Capture the cell that displays the provided text and extract its [x, y] central coordinate. 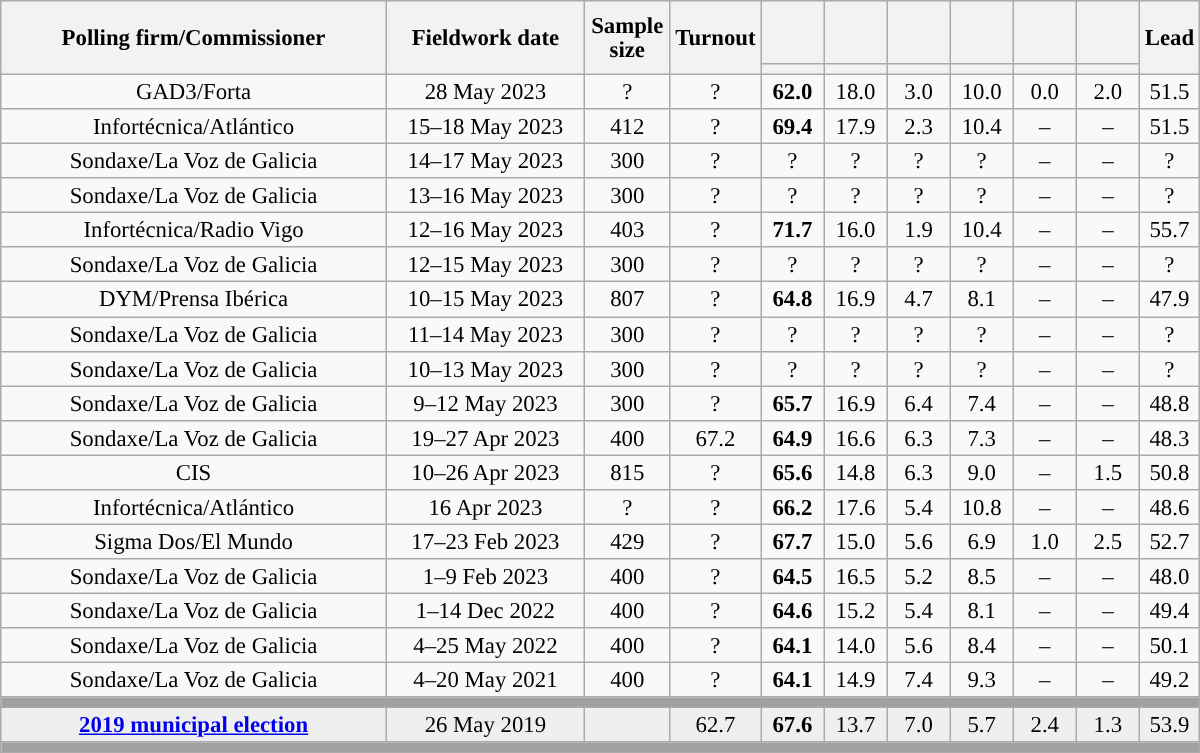
64.5 [792, 576]
2.3 [918, 126]
10–26 Apr 2023 [485, 472]
2.4 [1044, 726]
Lead [1169, 38]
Fieldwork date [485, 38]
18.0 [856, 92]
9.0 [982, 472]
49.2 [1169, 680]
50.8 [1169, 472]
17.9 [856, 126]
9.3 [982, 680]
1.5 [1108, 472]
15–18 May 2023 [485, 126]
Infortécnica/Radio Vigo [194, 230]
8.4 [982, 646]
403 [627, 230]
17–23 Feb 2023 [485, 542]
429 [627, 542]
1.3 [1108, 726]
11–14 May 2023 [485, 334]
14–17 May 2023 [485, 162]
13–16 May 2023 [485, 196]
14.9 [856, 680]
14.8 [856, 472]
47.9 [1169, 300]
10–13 May 2023 [485, 368]
10–15 May 2023 [485, 300]
16.0 [856, 230]
65.6 [792, 472]
67.6 [792, 726]
67.2 [716, 438]
4–20 May 2021 [485, 680]
48.8 [1169, 404]
Polling firm/Commissioner [194, 38]
48.0 [1169, 576]
12–16 May 2023 [485, 230]
67.7 [792, 542]
65.7 [792, 404]
GAD3/Forta [194, 92]
10.0 [982, 92]
Sigma Dos/El Mundo [194, 542]
15.0 [856, 542]
7.0 [918, 726]
16.6 [856, 438]
14.0 [856, 646]
5.2 [918, 576]
16 Apr 2023 [485, 508]
1.0 [1044, 542]
2019 municipal election [194, 726]
16.5 [856, 576]
6.9 [982, 542]
19–27 Apr 2023 [485, 438]
815 [627, 472]
66.2 [792, 508]
CIS [194, 472]
4–25 May 2022 [485, 646]
Turnout [716, 38]
6.4 [918, 404]
Sample size [627, 38]
807 [627, 300]
69.4 [792, 126]
9–12 May 2023 [485, 404]
5.7 [982, 726]
71.7 [792, 230]
28 May 2023 [485, 92]
64.9 [792, 438]
10.8 [982, 508]
48.6 [1169, 508]
55.7 [1169, 230]
412 [627, 126]
26 May 2019 [485, 726]
62.0 [792, 92]
62.7 [716, 726]
8.5 [982, 576]
52.7 [1169, 542]
4.7 [918, 300]
1–14 Dec 2022 [485, 610]
3.0 [918, 92]
64.8 [792, 300]
13.7 [856, 726]
0.0 [1044, 92]
1.9 [918, 230]
64.6 [792, 610]
DYM/Prensa Ibérica [194, 300]
2.5 [1108, 542]
48.3 [1169, 438]
49.4 [1169, 610]
7.3 [982, 438]
1–9 Feb 2023 [485, 576]
17.6 [856, 508]
12–15 May 2023 [485, 266]
15.2 [856, 610]
2.0 [1108, 92]
50.1 [1169, 646]
53.9 [1169, 726]
